Search for the cell housing the specified text and yield its [x, y] center coordinate. 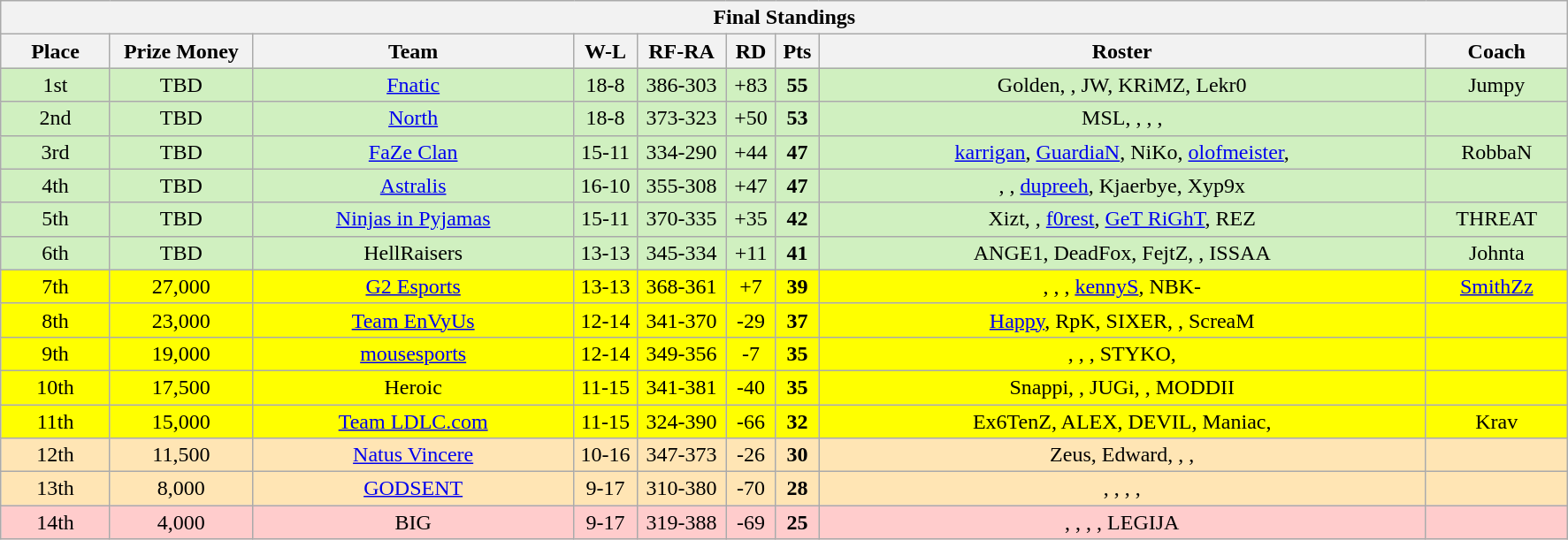
12th [56, 455]
+47 [751, 186]
+35 [751, 219]
319-388 [681, 522]
28 [798, 489]
30 [798, 455]
Zeus, Edward, , , [1122, 455]
Coach [1496, 51]
345-334 [681, 253]
Krav [1496, 422]
32 [798, 422]
386-303 [681, 85]
Natus Vincere [413, 455]
+7 [751, 286]
27,000 [180, 286]
23,000 [180, 320]
Heroic [413, 387]
341-370 [681, 320]
, , dupreeh, Kjaerbye, Xyp9x [1122, 186]
SmithZz [1496, 286]
9th [56, 354]
39 [798, 286]
368-361 [681, 286]
THREAT [1496, 219]
RD [751, 51]
HellRaisers [413, 253]
FaZe Clan [413, 152]
-66 [751, 422]
55 [798, 85]
Team LDLC.com [413, 422]
, , , kennyS, NBK- [1122, 286]
373-323 [681, 118]
25 [798, 522]
+83 [751, 85]
Snappi, , JUGi, , MODDII [1122, 387]
-26 [751, 455]
G2 Esports [413, 286]
W-L [605, 51]
11,500 [180, 455]
17,500 [180, 387]
Place [56, 51]
37 [798, 320]
Astralis [413, 186]
Team [413, 51]
RobbaN [1496, 152]
10th [56, 387]
Team EnVyUs [413, 320]
370-335 [681, 219]
14th [56, 522]
+44 [751, 152]
Jumpy [1496, 85]
Golden, , JW, KRiMZ, Lekr0 [1122, 85]
10-16 [605, 455]
North [413, 118]
15,000 [180, 422]
41 [798, 253]
-40 [751, 387]
310-380 [681, 489]
Xizt, , f0rest, GeT RiGhT, REZ [1122, 219]
-29 [751, 320]
8th [56, 320]
Roster [1122, 51]
11th [56, 422]
Pts [798, 51]
+50 [751, 118]
karrigan, GuardiaN, NiKo, olofmeister, [1122, 152]
ANGE1, DeadFox, FejtZ, , ISSAA [1122, 253]
324-390 [681, 422]
, , , , [1122, 489]
2nd [56, 118]
4,000 [180, 522]
GODSENT [413, 489]
mousesports [413, 354]
RF-RA [681, 51]
-70 [751, 489]
341-381 [681, 387]
Happy, RpK, SIXER, , ScreaM [1122, 320]
16-10 [605, 186]
Final Standings [784, 18]
Ninjas in Pyjamas [413, 219]
19,000 [180, 354]
6th [56, 253]
42 [798, 219]
4th [56, 186]
1st [56, 85]
334-290 [681, 152]
Ex6TenZ, ALEX, DEVIL, Maniac, [1122, 422]
53 [798, 118]
-7 [751, 354]
+11 [751, 253]
5th [56, 219]
Johnta [1496, 253]
3rd [56, 152]
Prize Money [180, 51]
355-308 [681, 186]
BIG [413, 522]
8,000 [180, 489]
, , , STYKO, [1122, 354]
7th [56, 286]
13th [56, 489]
MSL, , , , [1122, 118]
Fnatic [413, 85]
347-373 [681, 455]
-69 [751, 522]
, , , , LEGIJA [1122, 522]
349-356 [681, 354]
